Determine the (X, Y) coordinate at the center of the cell enclosing the given text.  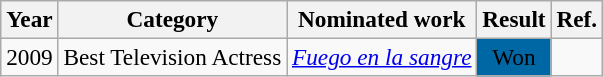
Fuego en la sangre (382, 57)
Nominated work (382, 19)
Year (30, 19)
Ref. (576, 19)
Won (514, 57)
2009 (30, 57)
Result (514, 19)
Best Television Actress (172, 57)
Category (172, 19)
